Detect which cell encompasses the target text, then output its [x, y] center coordinate. 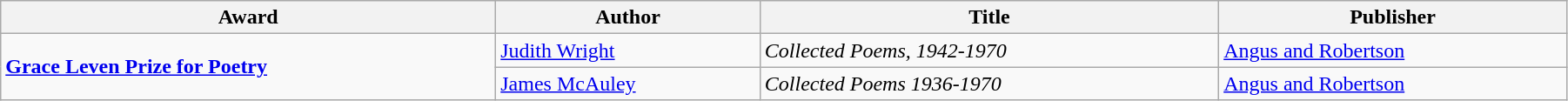
Author [628, 17]
Award [249, 17]
Judith Wright [628, 50]
Title [988, 17]
Collected Poems, 1942-1970 [988, 50]
Collected Poems 1936-1970 [988, 84]
Grace Leven Prize for Poetry [249, 67]
James McAuley [628, 84]
Publisher [1393, 17]
